Return [x, y] of the center of cell containing provided text 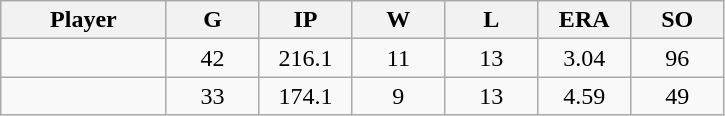
96 [678, 58]
174.1 [306, 96]
11 [398, 58]
Player [84, 20]
4.59 [584, 96]
SO [678, 20]
W [398, 20]
49 [678, 96]
42 [212, 58]
L [492, 20]
G [212, 20]
33 [212, 96]
ERA [584, 20]
9 [398, 96]
216.1 [306, 58]
IP [306, 20]
3.04 [584, 58]
